Pinpoint the cell where the given text exists, returning its (X, Y) midpoint coordinate. 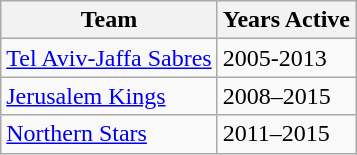
2005-2013 (286, 58)
2011–2015 (286, 134)
Years Active (286, 20)
Northern Stars (109, 134)
Jerusalem Kings (109, 96)
Tel Aviv-Jaffa Sabres (109, 58)
Team (109, 20)
2008–2015 (286, 96)
